Provide the [X, Y] coordinate of the cell's center where the given text is located.  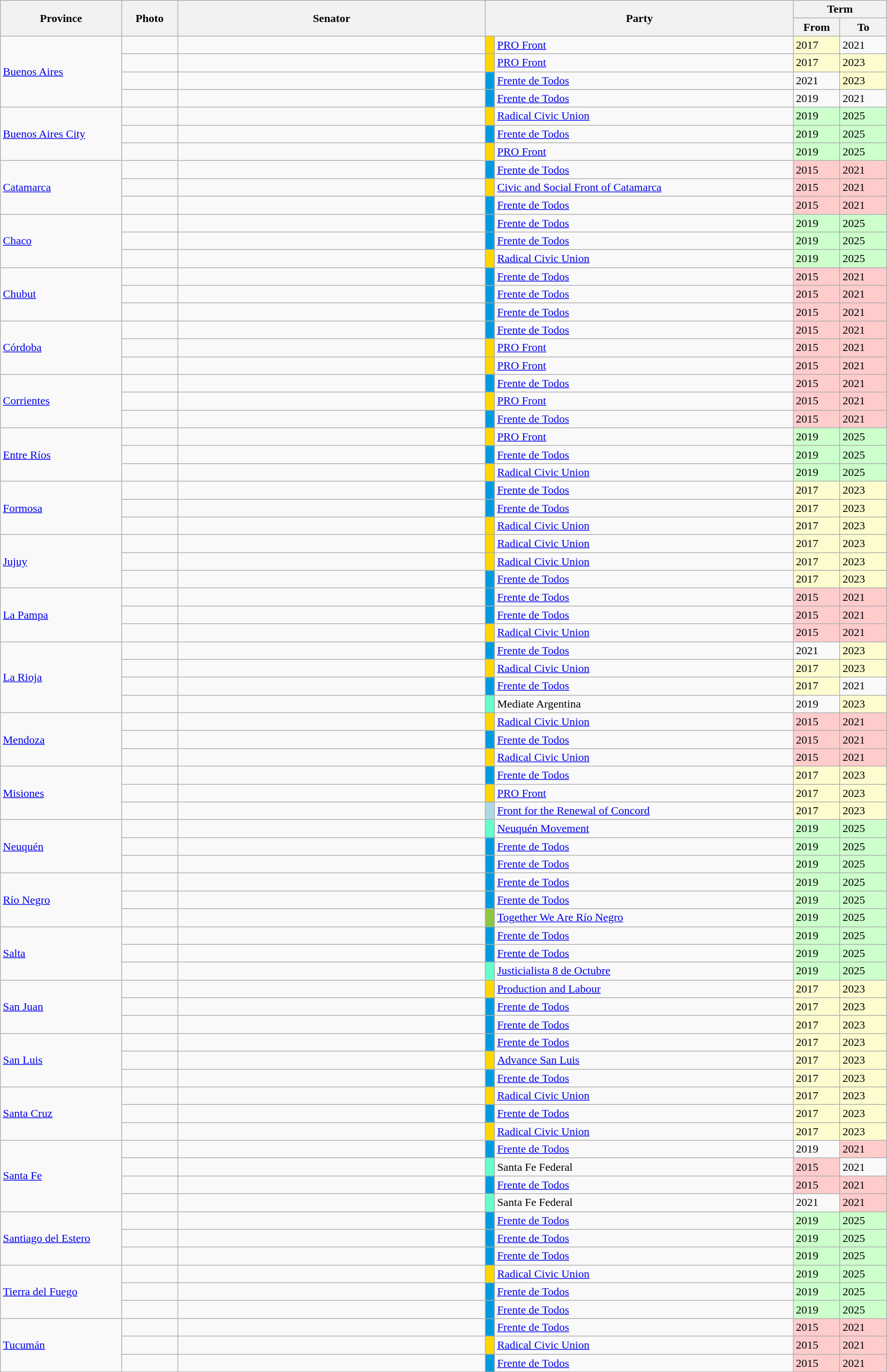
Buenos Aires [61, 72]
Tierra del Fuego [61, 1292]
Buenos Aires City [61, 134]
Santa Fe [61, 1176]
Senator [332, 18]
Production and Labour [644, 989]
Neuquén [61, 847]
Catamarca [61, 187]
Neuquén Movement [644, 829]
Santiago del Estero [61, 1238]
Front for the Renewal of Concord [644, 811]
Together We Are Río Negro [644, 918]
Advance San Luis [644, 1060]
Chaco [61, 241]
Formosa [61, 508]
Chubut [61, 294]
San Luis [61, 1060]
Province [61, 18]
Corrientes [61, 401]
Mediate Argentina [644, 704]
To [863, 27]
Santa Cruz [61, 1114]
Jujuy [61, 562]
Salta [61, 953]
Mendoza [61, 739]
La Pampa [61, 615]
Photo [150, 18]
Civic and Social Front of Catamarca [644, 187]
From [817, 27]
Entre Ríos [61, 454]
Córdoba [61, 348]
Río Negro [61, 900]
Term [840, 9]
Tucumán [61, 1345]
La Rioja [61, 677]
Party [640, 18]
Justicialista 8 de Octubre [644, 971]
Misiones [61, 793]
San Juan [61, 1007]
